Detect which cell encompasses the target text, then output its (X, Y) center coordinate. 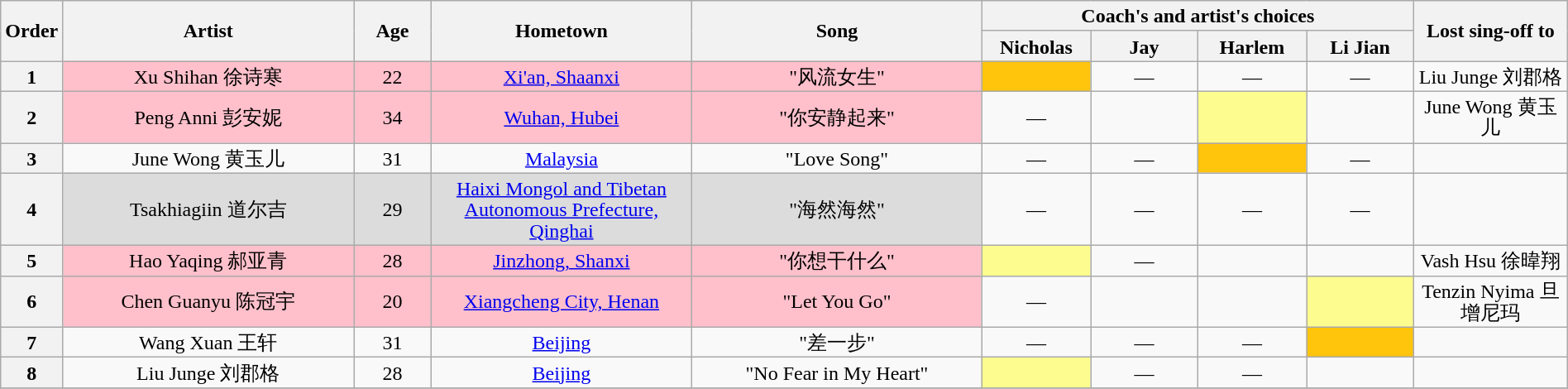
6 (31, 301)
Vash Hsu 徐暐翔 (1491, 262)
3 (31, 157)
Hometown (562, 31)
8 (31, 372)
Coach's and artist's choices (1198, 17)
Wang Xuan 王轩 (208, 343)
"你安静起来" (837, 117)
Tsakhiagiin 道尔吉 (208, 209)
"No Fear in My Heart" (837, 372)
"Love Song" (837, 157)
Order (31, 31)
Song (837, 31)
20 (392, 301)
7 (31, 343)
Xi'an, Shaanxi (562, 76)
Malaysia (562, 157)
Chen Guanyu 陈冠宇 (208, 301)
1 (31, 76)
4 (31, 209)
Hao Yaqing 郝亚青 (208, 262)
"风流女生" (837, 76)
Harlem (1252, 46)
Xiangcheng City, Henan (562, 301)
Li Jian (1360, 46)
Lost sing-off to (1491, 31)
Haixi Mongol and Tibetan Autonomous Prefecture, Qinghai (562, 209)
Wuhan, Hubei (562, 117)
Jay (1145, 46)
Artist (208, 31)
Nicholas (1035, 46)
5 (31, 262)
"Let You Go" (837, 301)
Xu Shihan 徐诗寒 (208, 76)
"你想干什么" (837, 262)
"海然海然" (837, 209)
Tenzin Nyima 旦增尼玛 (1491, 301)
34 (392, 117)
Jinzhong, Shanxi (562, 262)
29 (392, 209)
"差一步" (837, 343)
Age (392, 31)
Peng Anni 彭安妮 (208, 117)
22 (392, 76)
2 (31, 117)
